Return the (X, Y) coordinate for the center point of the cell that contains the specified text.  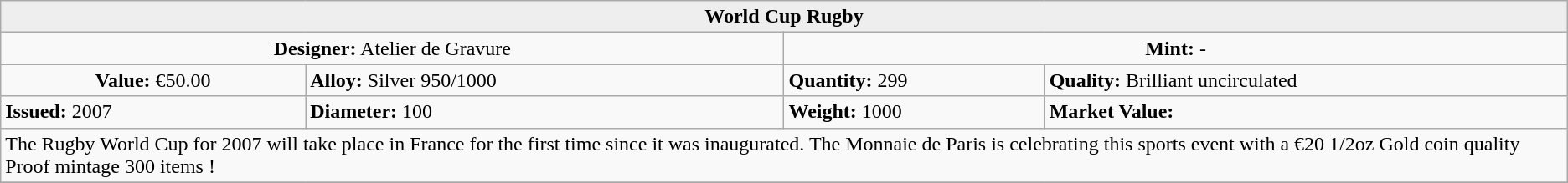
Diameter: 100 (544, 112)
Market Value: (1306, 112)
Weight: 1000 (915, 112)
Designer: Atelier de Gravure (392, 48)
Mint: - (1176, 48)
World Cup Rugby (784, 17)
Value: €50.00 (153, 80)
Quantity: 299 (915, 80)
Alloy: Silver 950/1000 (544, 80)
Quality: Brilliant uncirculated (1306, 80)
Issued: 2007 (153, 112)
